Return the (x, y) coordinate for the center point of the cell that contains the specified text.  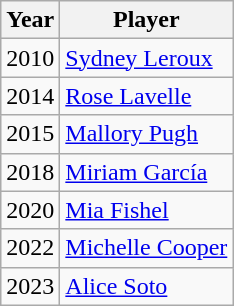
Year (30, 20)
Sydney Leroux (146, 58)
2015 (30, 134)
2014 (30, 96)
Mia Fishel (146, 210)
Michelle Cooper (146, 248)
2023 (30, 286)
2010 (30, 58)
Alice Soto (146, 286)
2020 (30, 210)
Rose Lavelle (146, 96)
2022 (30, 248)
Player (146, 20)
Mallory Pugh (146, 134)
2018 (30, 172)
Miriam García (146, 172)
